For the text-containing cell, return its midpoint in (X, Y) coordinate format. 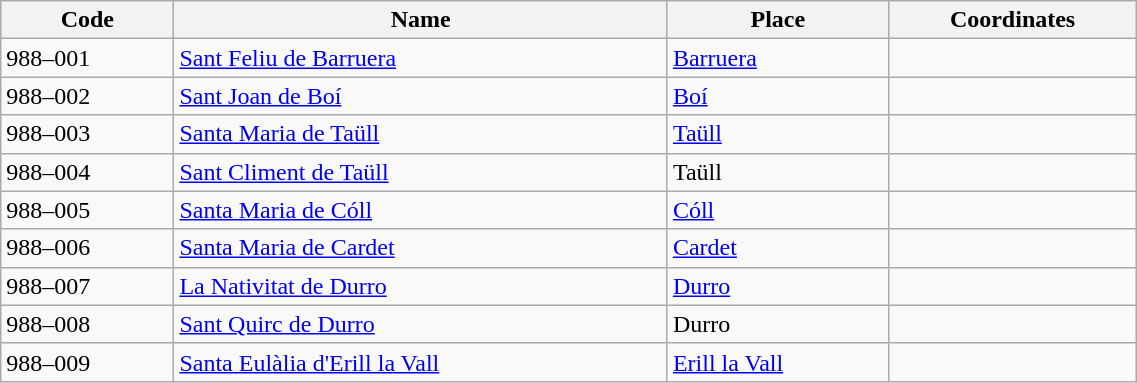
988–009 (88, 362)
Sant Climent de Taüll (420, 172)
988–001 (88, 58)
Place (778, 20)
Santa Maria de Cardet (420, 248)
988–006 (88, 248)
Cóll (778, 210)
Santa Eulàlia d'Erill la Vall (420, 362)
988–003 (88, 134)
988–007 (88, 286)
Boí (778, 96)
Sant Feliu de Barruera (420, 58)
Coordinates (1012, 20)
Sant Quirc de Durro (420, 324)
Barruera (778, 58)
Erill la Vall (778, 362)
Cardet (778, 248)
988–008 (88, 324)
Code (88, 20)
988–002 (88, 96)
Sant Joan de Boí (420, 96)
Name (420, 20)
988–004 (88, 172)
Santa Maria de Cóll (420, 210)
La Nativitat de Durro (420, 286)
988–005 (88, 210)
Santa Maria de Taüll (420, 134)
